Extract the [X, Y] coordinate from the center of the cell holding the provided text.  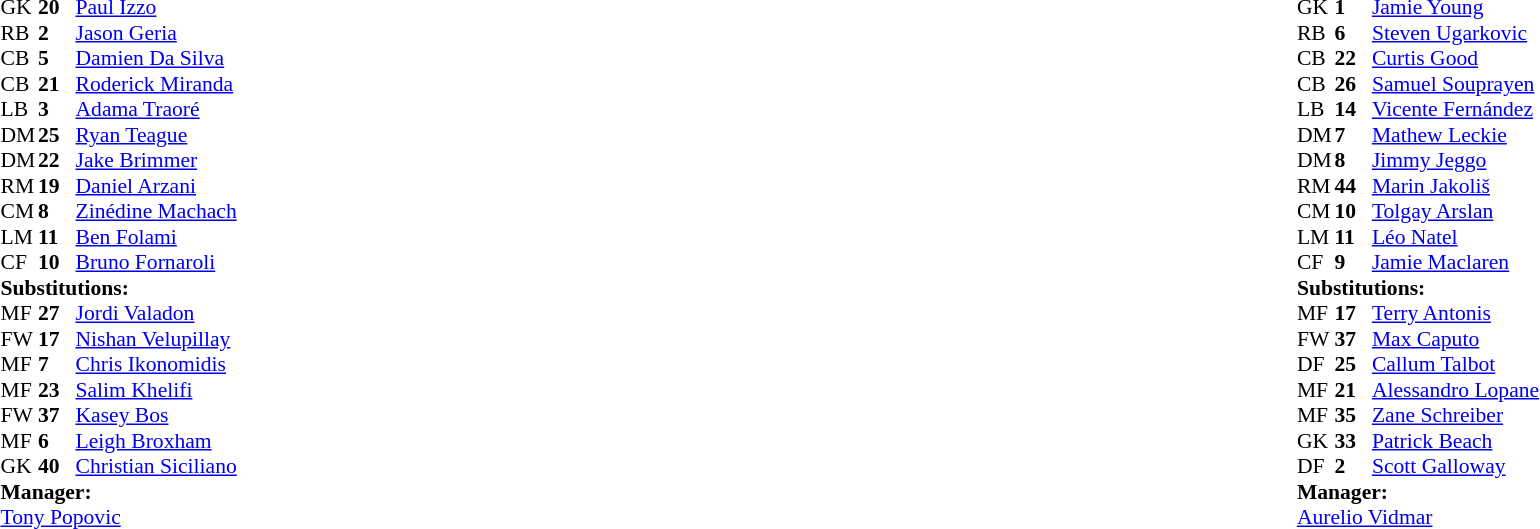
Jake Brimmer [156, 161]
Terry Antonis [1456, 313]
33 [1353, 441]
Alessandro Lopane [1456, 390]
3 [57, 109]
Roderick Miranda [156, 84]
Léo Natel [1456, 237]
14 [1353, 109]
Ryan Teague [156, 135]
44 [1353, 186]
40 [57, 467]
Jordi Valadon [156, 313]
Jason Geria [156, 33]
Callum Talbot [1456, 365]
35 [1353, 415]
23 [57, 390]
Scott Galloway [1456, 467]
Ben Folami [156, 237]
Christian Siciliano [156, 467]
Leigh Broxham [156, 441]
Damien Da Silva [156, 59]
Max Caputo [1456, 339]
Bruno Fornaroli [156, 263]
Vicente Fernández [1456, 109]
Patrick Beach [1456, 441]
Jamie Maclaren [1456, 263]
Chris Ikonomidis [156, 365]
Salim Khelifi [156, 390]
Jimmy Jeggo [1456, 161]
Samuel Souprayen [1456, 84]
Nishan Velupillay [156, 339]
Daniel Arzani [156, 186]
Curtis Good [1456, 59]
27 [57, 313]
Steven Ugarkovic [1456, 33]
Kasey Bos [156, 415]
19 [57, 186]
Marin Jakoliš [1456, 186]
Tolgay Arslan [1456, 211]
Zinédine Machach [156, 211]
5 [57, 59]
Adama Traoré [156, 109]
Mathew Leckie [1456, 135]
Zane Schreiber [1456, 415]
9 [1353, 263]
26 [1353, 84]
